Locate the cell with the specified text and output its (X, Y) center coordinate. 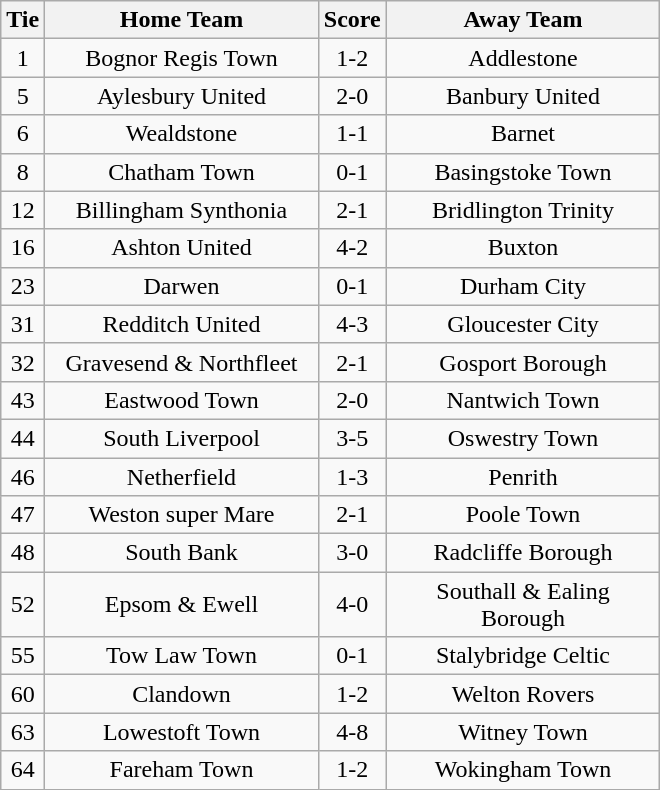
55 (23, 656)
60 (23, 694)
Redditch United (182, 324)
Bridlington Trinity (523, 210)
43 (23, 400)
South Bank (182, 553)
Wokingham Town (523, 770)
Chatham Town (182, 172)
Tow Law Town (182, 656)
Penrith (523, 477)
12 (23, 210)
Gloucester City (523, 324)
Away Team (523, 20)
Durham City (523, 286)
4-0 (352, 604)
Fareham Town (182, 770)
Tie (23, 20)
63 (23, 732)
Aylesbury United (182, 96)
46 (23, 477)
Barnet (523, 134)
Darwen (182, 286)
Lowestoft Town (182, 732)
31 (23, 324)
Epsom & Ewell (182, 604)
Clandown (182, 694)
Radcliffe Borough (523, 553)
Netherfield (182, 477)
1-1 (352, 134)
Oswestry Town (523, 438)
Welton Rovers (523, 694)
Nantwich Town (523, 400)
Weston super Mare (182, 515)
Addlestone (523, 58)
64 (23, 770)
1-3 (352, 477)
Poole Town (523, 515)
8 (23, 172)
1 (23, 58)
Witney Town (523, 732)
Banbury United (523, 96)
47 (23, 515)
Buxton (523, 248)
Score (352, 20)
Gravesend & Northfleet (182, 362)
5 (23, 96)
52 (23, 604)
Stalybridge Celtic (523, 656)
4-8 (352, 732)
3-0 (352, 553)
Bognor Regis Town (182, 58)
44 (23, 438)
Basingstoke Town (523, 172)
Southall & Ealing Borough (523, 604)
4-2 (352, 248)
23 (23, 286)
South Liverpool (182, 438)
Wealdstone (182, 134)
Billingham Synthonia (182, 210)
16 (23, 248)
6 (23, 134)
32 (23, 362)
Eastwood Town (182, 400)
Ashton United (182, 248)
Home Team (182, 20)
3-5 (352, 438)
Gosport Borough (523, 362)
48 (23, 553)
4-3 (352, 324)
